Output the [x, y] coordinate of the center of the cell containing the given text.  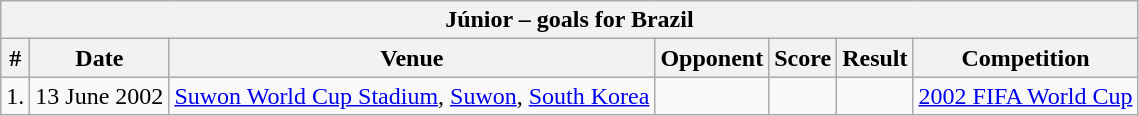
2002 FIFA World Cup [1026, 96]
1. [16, 96]
# [16, 58]
Score [803, 58]
Result [875, 58]
13 June 2002 [100, 96]
Suwon World Cup Stadium, Suwon, South Korea [412, 96]
Date [100, 58]
Opponent [712, 58]
Venue [412, 58]
Júnior – goals for Brazil [570, 20]
Competition [1026, 58]
